Return [X, Y] of the center of cell containing provided text 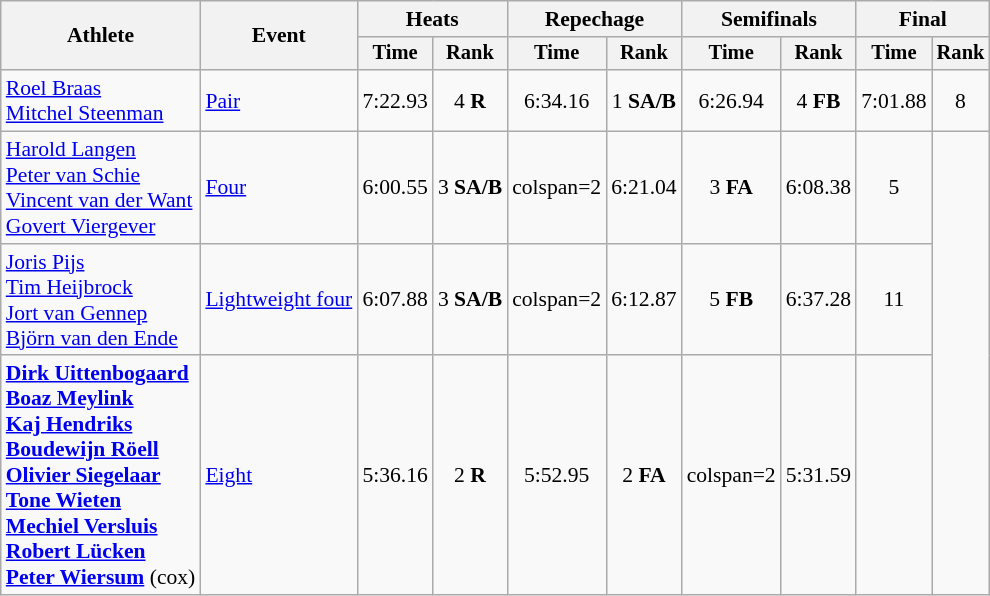
Harold LangenPeter van SchieVincent van der WantGovert Viergever [101, 188]
5:36.16 [394, 476]
1 SA/B [644, 100]
5:31.59 [818, 476]
Joris PijsTim HeijbrockJort van GennepBjörn van den Ende [101, 300]
2 FA [644, 476]
4 FB [818, 100]
2 R [470, 476]
Dirk UittenbogaardBoaz MeylinkKaj HendriksBoudewijn RöellOlivier SiegelaarTone WietenMechiel VersluisRobert LückenPeter Wiersum (cox) [101, 476]
4 R [470, 100]
6:21.04 [644, 188]
5 [894, 188]
Roel BraasMitchel Steenman [101, 100]
Heats [432, 19]
Lightweight four [278, 300]
6:12.87 [644, 300]
Eight [278, 476]
Final [922, 19]
6:00.55 [394, 188]
Athlete [101, 36]
5:52.95 [556, 476]
7:01.88 [894, 100]
6:34.16 [556, 100]
Semifinals [770, 19]
Repechage [594, 19]
Four [278, 188]
7:22.93 [394, 100]
6:26.94 [732, 100]
3 FA [732, 188]
Event [278, 36]
6:37.28 [818, 300]
6:07.88 [394, 300]
Pair [278, 100]
11 [894, 300]
5 FB [732, 300]
8 [961, 100]
6:08.38 [818, 188]
